Capture the cell that displays the provided text and extract its (X, Y) central coordinate. 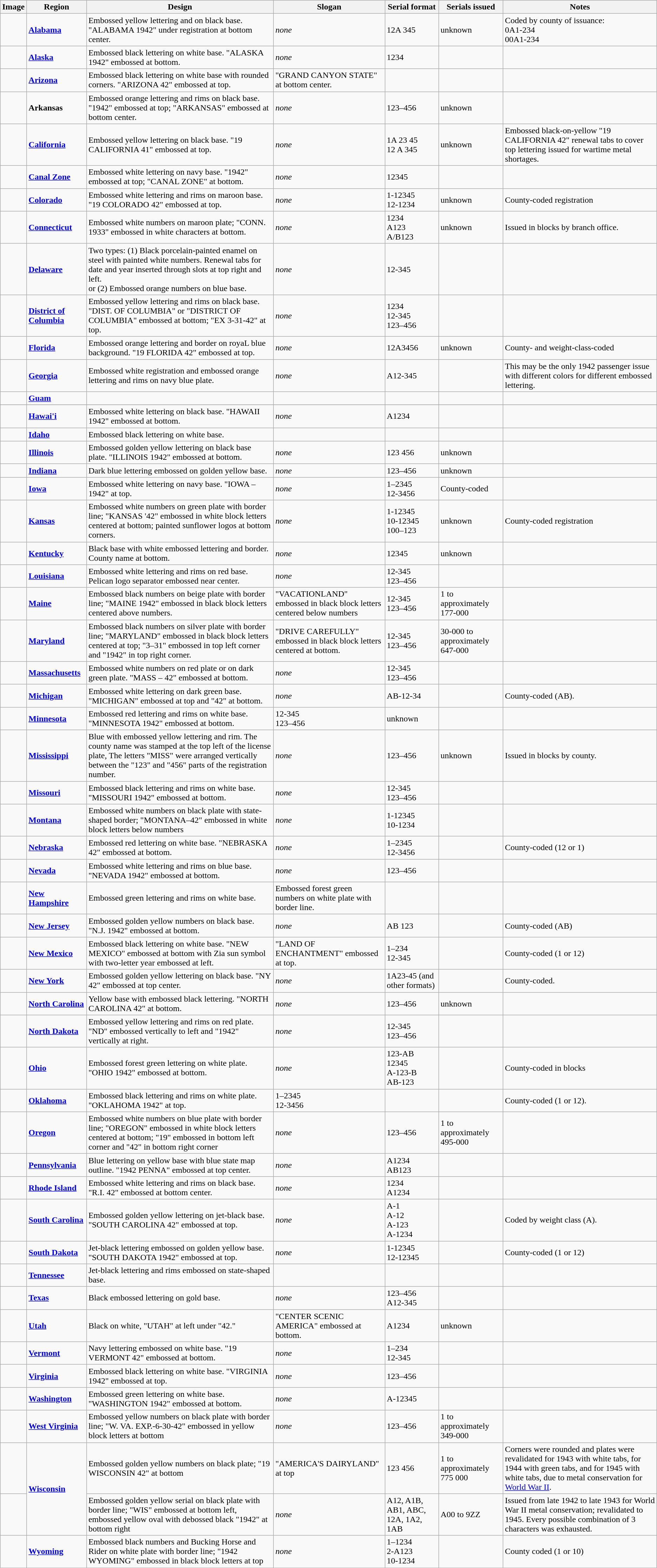
"VACATIONLAND" embossed in black block letters centered below numbers (329, 604)
123–456A12-345 (412, 1298)
Arkansas (57, 108)
Jet-black lettering embossed on golden yellow base. "SOUTH DAKOTA 1942" embossed at top. (180, 1252)
Black embossed lettering on gold base. (180, 1298)
New Hampshire (57, 898)
Embossed golden yellow lettering on black base. "NY 42" embossed at top center. (180, 981)
Embossed white lettering and rims on blue base. "NEVADA 1942" embossed at bottom. (180, 870)
Embossed golden yellow numbers on black base. "N.J. 1942" embossed at bottom. (180, 926)
A-1A-12A-123A-1234 (412, 1220)
Washington (57, 1399)
Jet-black lettering and rims embossed on state-shaped base. (180, 1275)
Guam (57, 398)
Black on white, "UTAH" at left under "42." (180, 1326)
Embossed green lettering and rims on white base. (180, 898)
123-AB12345A-123-BAB-123 (412, 1068)
Issued in blocks by branch office. (580, 227)
Black base with white embossed lettering and border. County name at bottom. (180, 553)
1-1234512-1234 (412, 200)
County- and weight-class-coded (580, 348)
1A23-45 (and other formats) (412, 981)
Embossed white lettering and rims on red base. Pelican logo separator embossed near center. (180, 576)
Missouri (57, 793)
Virginia (57, 1376)
1 to approximately 349-000 (471, 1426)
Coded by weight class (A). (580, 1220)
Serial format (412, 7)
1 to approximately 495-000 (471, 1133)
South Dakota (57, 1252)
Louisiana (57, 576)
Maine (57, 604)
Slogan (329, 7)
Embossed black numbers and Bucking Horse and Rider on white plate with border line; "1942 WYOMING" embossed in black block letters at top (180, 1552)
1 to approximately 177-000 (471, 604)
Pennsylvania (57, 1165)
Embossed forest green numbers on white plate with border line. (329, 898)
Iowa (57, 489)
Embossed black lettering on white base. "NEW MEXICO" embossed at bottom with Zia sun symbol with two-letter year embossed at left. (180, 953)
1234 (412, 58)
Kentucky (57, 553)
Massachusetts (57, 673)
Arizona (57, 80)
Embossed white lettering on navy base. "1942" embossed at top; "CANAL ZONE" at bottom. (180, 177)
Embossed yellow lettering and on black base. "ALABAMA 1942" under registration at bottom center. (180, 30)
Embossed yellow lettering on black base. "19 CALIFORNIA 41" embossed at top. (180, 144)
1–12342-A12310-1234 (412, 1552)
Minnesota (57, 718)
Florida (57, 348)
Embossed orange lettering and rims on black base. "1942" embossed at top; "ARKANSAS" embossed at bottom center. (180, 108)
County-coded. (580, 981)
County-coded (AB) (580, 926)
Embossed white lettering and rims on maroon base. "19 COLORADO 42" embossed at top. (180, 200)
Connecticut (57, 227)
New Mexico (57, 953)
A12-345 (412, 375)
West Virginia (57, 1426)
Oklahoma (57, 1101)
Embossed golden yellow numbers on black plate; "19 WISCONSIN 42" at bottom (180, 1468)
Rhode Island (57, 1187)
Colorado (57, 200)
Embossed white numbers on black plate with state-shaped border; "MONTANA–42" embossed in white block letters below numbers (180, 820)
County-coded (471, 489)
Embossed forest green lettering on white plate. "OHIO 1942" embossed at bottom. (180, 1068)
123412-345123–456 (412, 316)
Embossed golden yellow lettering on jet-black base. "SOUTH CAROLINA 42" embossed at top. (180, 1220)
Nevada (57, 870)
Embossed golden yellow lettering on black base plate. "ILLINOIS 1942" embossed at bottom. (180, 452)
1-1234512-12345 (412, 1252)
Mississippi (57, 755)
County-coded in blocks (580, 1068)
County-coded (AB). (580, 696)
Montana (57, 820)
AB-12-34 (412, 696)
Embossed white lettering and rims on black base. "R.I. 42" embossed at bottom center. (180, 1187)
North Dakota (57, 1031)
1–23412-345 (412, 953)
Hawai'i (57, 417)
Kansas (57, 521)
"DRIVE CAREFULLY" embossed in black block letters centered at bottom. (329, 640)
Michigan (57, 696)
Embossed orange lettering and border on royaL blue background. "19 FLORIDA 42" embossed at top. (180, 348)
Embossed red lettering and rims on white base. "MINNESOTA 1942" embossed at bottom. (180, 718)
30-000 to approximately 647-000 (471, 640)
Maryland (57, 640)
1234 A1234 (412, 1187)
AB 123 (412, 926)
Illinois (57, 452)
Embossed black-on-yellow "19 CALIFORNIA 42" renewal tabs to cover top lettering issued for wartime metal shortages. (580, 144)
Embossed white lettering on dark green base. "MICHIGAN" embossed at top and "42" at bottom. (180, 696)
A12, A1B, AB1, ABC, 12A, 1A2, 1AB (412, 1514)
Image (13, 7)
Embossed white numbers on maroon plate; "CONN. 1933" embossed in white characters at bottom. (180, 227)
Embossed red lettering on white base. "NEBRASKA 42" embossed at bottom. (180, 848)
County-coded (1 or 12). (580, 1101)
County coded (1 or 10) (580, 1552)
Georgia (57, 375)
1–234 12-345 (412, 1353)
North Carolina (57, 1004)
Embossed black lettering on white base. (180, 435)
A-12345 (412, 1399)
Embossed white lettering on black base. "HAWAII 1942" embossed at bottom. (180, 417)
Embossed black lettering and rims on white plate. "OKLAHOMA 1942" at top. (180, 1101)
Tennessee (57, 1275)
Embossed black lettering on white base. "VIRGINIA 1942" embossed at top. (180, 1376)
Wyoming (57, 1552)
Issued in blocks by county. (580, 755)
New Jersey (57, 926)
Wisconsin (57, 1489)
Navy lettering embossed on white base. "19 VERMONT 42" embossed at bottom. (180, 1353)
Notes (580, 7)
Serials issued (471, 7)
1-1234510-1234 (412, 820)
"CENTER SCENIC AMERICA" embossed at bottom. (329, 1326)
Embossed white registration and embossed orange lettering and rims on navy blue plate. (180, 375)
Alabama (57, 30)
California (57, 144)
Alaska (57, 58)
Idaho (57, 435)
"LAND OF ENCHANTMENT" embossed at top. (329, 953)
Embossed black lettering and rims on white base. "MISSOURI 1942" embossed at bottom. (180, 793)
Embossed white numbers on red plate or on dark green plate. "MASS – 42" embossed at bottom. (180, 673)
Ohio (57, 1068)
Embossed black lettering on white base. "ALASKA 1942" embossed at bottom. (180, 58)
This may be the only 1942 passenger issue with different colors for different embossed lettering. (580, 375)
Dark blue lettering embossed on golden yellow base. (180, 471)
Embossed white lettering on navy base. "IOWA – 1942" at top. (180, 489)
Delaware (57, 269)
Blue lettering on yellow base with blue state map outline. "1942 PENNA" embossed at top center. (180, 1165)
Embossed black lettering on white base with rounded corners. "ARIZONA 42" embossed at top. (180, 80)
Embossed black numbers on beige plate with border line; "MAINE 1942" embossed in black block letters centered above numbers. (180, 604)
Region (57, 7)
County-coded (12 or 1) (580, 848)
New York (57, 981)
Yellow base with embossed black lettering. "NORTH CAROLINA 42" at bottom. (180, 1004)
Vermont (57, 1353)
Embossed yellow lettering and rims on black base. "DIST. OF COLUMBIA" or "DISTRICT OF COLUMBIA" embossed at bottom; "EX 3-31-42" at top. (180, 316)
Embossed green lettering on white base. "WASHINGTON 1942" embossed at bottom. (180, 1399)
Embossed yellow numbers on black plate with border line; "W. VA. EXP.-6-30-42" embossed in yellow block letters at bottom (180, 1426)
Indiana (57, 471)
1A 23 4512 A 345 (412, 144)
A00 to 9ZZ (471, 1514)
12-345 (412, 269)
"AMERICA'S DAIRYLAND" at top (329, 1468)
District of Columbia (57, 316)
A1234AB123 (412, 1165)
12A3456 (412, 348)
Nebraska (57, 848)
Design (180, 7)
"GRAND CANYON STATE" at bottom center. (329, 80)
South Carolina (57, 1220)
Embossed yellow lettering and rims on red plate. "ND" embossed vertically to left and "1942" vertically at right. (180, 1031)
Utah (57, 1326)
1234A123A/B123 (412, 227)
Coded by county of issuance: 0A1-23400A1-234 (580, 30)
Canal Zone (57, 177)
Texas (57, 1298)
1-1234510-12345100–123 (412, 521)
Oregon (57, 1133)
12A 345 (412, 30)
1 to approximately 775 000 (471, 1468)
